Locate the cell with the specified text and output its (x, y) center coordinate. 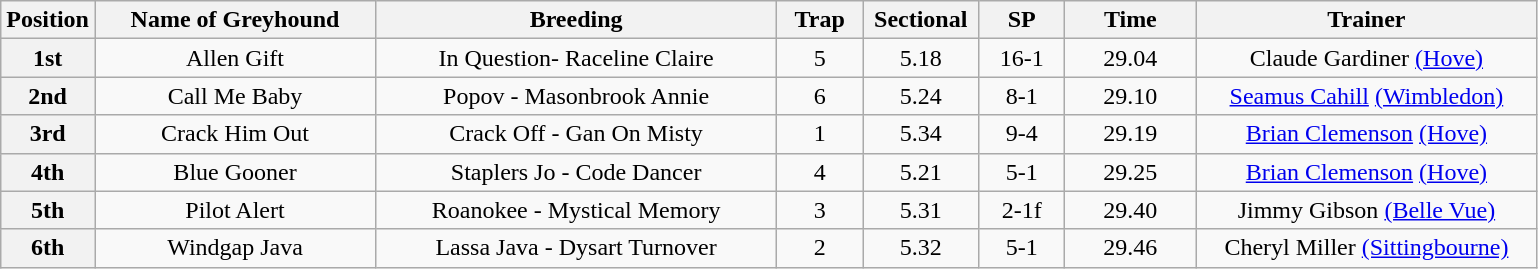
29.40 (1130, 210)
Sectional (921, 20)
2 (820, 248)
2nd (48, 96)
Call Me Baby (234, 96)
Crack Off - Gan On Misty (576, 134)
9-4 (1022, 134)
1 (820, 134)
Lassa Java - Dysart Turnover (576, 248)
In Question- Raceline Claire (576, 58)
29.04 (1130, 58)
Name of Greyhound (234, 20)
5.24 (921, 96)
16-1 (1022, 58)
Allen Gift (234, 58)
5th (48, 210)
Blue Gooner (234, 172)
5.31 (921, 210)
Staplers Jo - Code Dancer (576, 172)
29.10 (1130, 96)
Claude Gardiner (Hove) (1366, 58)
Popov - Masonbrook Annie (576, 96)
Cheryl Miller (Sittingbourne) (1366, 248)
5.18 (921, 58)
5 (820, 58)
Trap (820, 20)
Time (1130, 20)
4th (48, 172)
5.32 (921, 248)
Windgap Java (234, 248)
Jimmy Gibson (Belle Vue) (1366, 210)
Position (48, 20)
Breeding (576, 20)
Trainer (1366, 20)
4 (820, 172)
6th (48, 248)
3rd (48, 134)
Pilot Alert (234, 210)
29.46 (1130, 248)
5.21 (921, 172)
Seamus Cahill (Wimbledon) (1366, 96)
Crack Him Out (234, 134)
29.25 (1130, 172)
6 (820, 96)
SP (1022, 20)
3 (820, 210)
29.19 (1130, 134)
1st (48, 58)
8-1 (1022, 96)
2-1f (1022, 210)
Roanokee - Mystical Memory (576, 210)
5.34 (921, 134)
